Locate the cell with the specified text and output its (x, y) center coordinate. 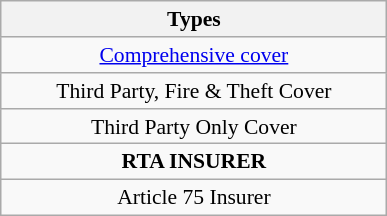
Comprehensive cover (194, 55)
Third Party, Fire & Theft Cover (194, 91)
Article 75 Insurer (194, 197)
RTA INSURER (194, 162)
Third Party Only Cover (194, 126)
Types (194, 19)
